Pinpoint the cell where the given text exists, returning its [X, Y] midpoint coordinate. 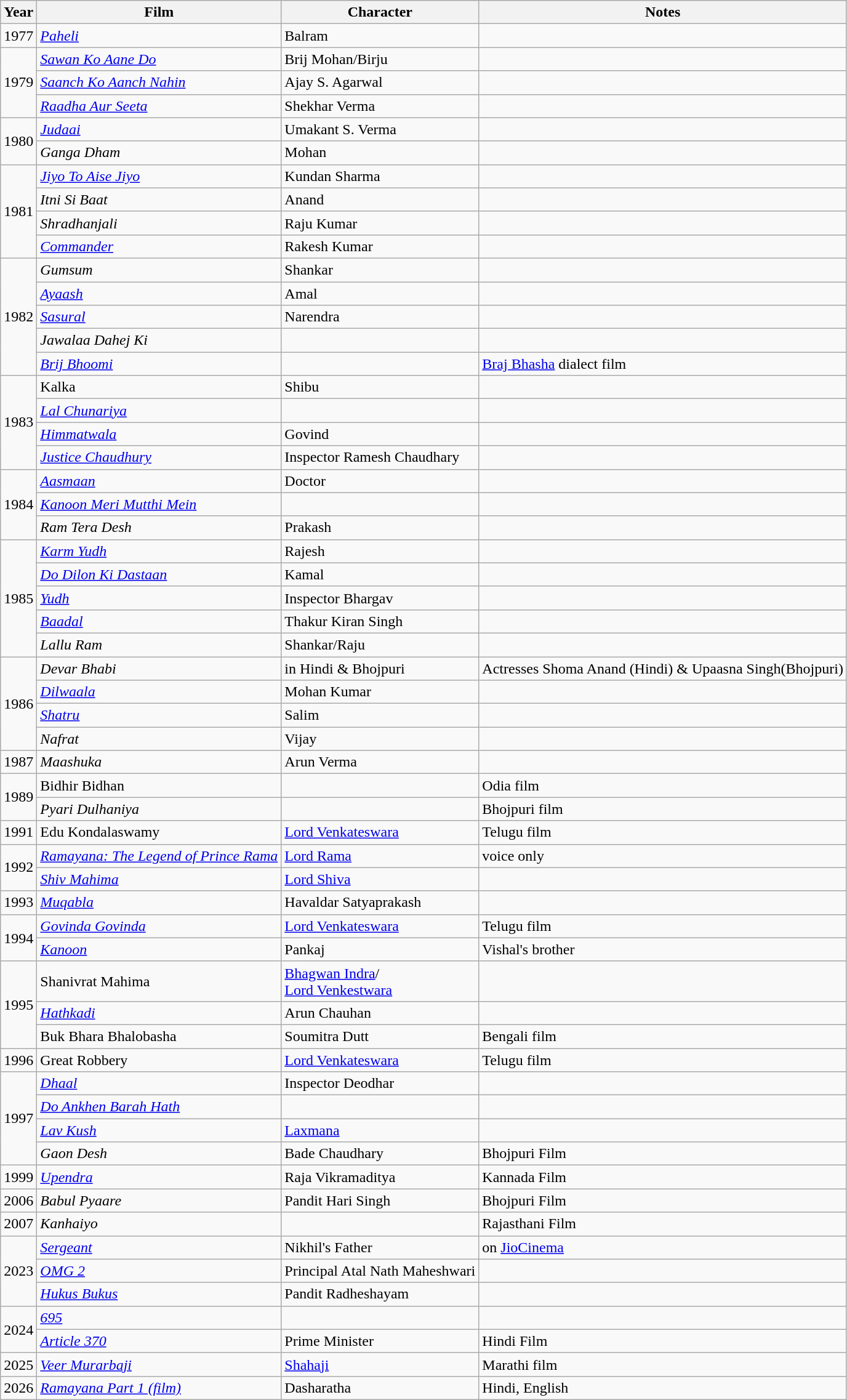
1977 [18, 36]
2026 [18, 1388]
Shatru [159, 715]
Paheli [159, 36]
Brij Mohan/Birju [380, 59]
Arun Verma [380, 762]
Kanoon Meri Mutthi Mein [159, 504]
Rakesh Kumar [380, 246]
Soumitra Dutt [380, 1036]
Year [18, 12]
Kanhaiyo [159, 1224]
Kanoon [159, 949]
Raju Kumar [380, 223]
Narendra [380, 317]
Lord Shiva [380, 879]
695 [159, 1318]
Upendra [159, 1177]
1981 [18, 211]
1980 [18, 141]
Gaon Desh [159, 1154]
Gumsum [159, 270]
on JioCinema [663, 1247]
Pandit Radheshayam [380, 1294]
Sasural [159, 317]
Shekhar Verma [380, 106]
Lav Kush [159, 1130]
1987 [18, 762]
2024 [18, 1329]
Sawan Ko Aane Do [159, 59]
Vijay [380, 739]
1996 [18, 1060]
Buk Bhara Bhalobasha [159, 1036]
OMG 2 [159, 1271]
1984 [18, 504]
Ramayana: The Legend of Prince Rama [159, 856]
Judaai [159, 129]
1997 [18, 1119]
Lal Chunariya [159, 411]
Saanch Ko Aanch Nahin [159, 82]
1982 [18, 316]
Ajay S. Agarwal [380, 82]
Raja Vikramaditya [380, 1177]
Mohan [380, 153]
1992 [18, 867]
Commander [159, 246]
Pankaj [380, 949]
Umakant S. Verma [380, 129]
Arun Chauhan [380, 1013]
Anand [380, 199]
Hathkadi [159, 1013]
Lord Rama [380, 856]
Amal [380, 294]
2023 [18, 1271]
2006 [18, 1201]
Lallu Ram [159, 645]
Raadha Aur Seeta [159, 106]
Actresses Shoma Anand (Hindi) & Upaasna Singh(Bhojpuri) [663, 668]
Kamal [380, 574]
1983 [18, 422]
Salim [380, 715]
Himmatwala [159, 434]
1993 [18, 903]
Bidhir Bidhan [159, 786]
Veer Murarbaji [159, 1364]
1999 [18, 1177]
Nikhil's Father [380, 1247]
Govinda Govinda [159, 926]
2007 [18, 1224]
Inspector Deodhar [380, 1084]
Shankar/Raju [380, 645]
Doctor [380, 481]
Hukus Bukus [159, 1294]
Brij Bhoomi [159, 364]
Justice Chaudhury [159, 457]
1994 [18, 938]
Pandit Hari Singh [380, 1201]
Nafrat [159, 739]
Itni Si Baat [159, 199]
Edu Kondalaswamy [159, 832]
Pyari Dulhaniya [159, 809]
Aasmaan [159, 481]
Laxmana [380, 1130]
Hindi Film [663, 1341]
Yudh [159, 598]
voice only [663, 856]
Govind [380, 434]
Bhojpuri film [663, 809]
Prakash [380, 528]
Braj Bhasha dialect film [663, 364]
1995 [18, 1005]
Bhagwan Indra/Lord Venkestwara [380, 981]
Vishal's brother [663, 949]
Karm Yudh [159, 551]
Principal Atal Nath Maheshwari [380, 1271]
Babul Pyaare [159, 1201]
Inspector Ramesh Chaudhary [380, 457]
Inspector Bhargav [380, 598]
Dasharatha [380, 1388]
Balram [380, 36]
Mohan Kumar [380, 692]
1991 [18, 832]
Ram Tera Desh [159, 528]
Bade Chaudhary [380, 1154]
Kannada Film [663, 1177]
Shiv Mahima [159, 879]
Dilwaala [159, 692]
Kundan Sharma [380, 176]
Ramayana Part 1 (film) [159, 1388]
Maashuka [159, 762]
Shanivrat Mahima [159, 981]
in Hindi & Bhojpuri [380, 668]
Character [380, 12]
Sergeant [159, 1247]
Film [159, 12]
Do Dilon Ki Dastaan [159, 574]
2025 [18, 1364]
Rajesh [380, 551]
Marathi film [663, 1364]
Notes [663, 12]
Great Robbery [159, 1060]
Thakur Kiran Singh [380, 621]
Muqabla [159, 903]
1989 [18, 797]
Jawalaa Dahej Ki [159, 340]
Baadal [159, 621]
Shradhanjali [159, 223]
Kalka [159, 387]
Shankar [380, 270]
Ayaash [159, 294]
Prime Minister [380, 1341]
Do Ankhen Barah Hath [159, 1107]
Dhaal [159, 1084]
Havaldar Satyaprakash [380, 903]
Rajasthani Film [663, 1224]
1985 [18, 598]
1986 [18, 703]
Ganga Dham [159, 153]
Shahaji [380, 1364]
Article 370 [159, 1341]
Hindi, English [663, 1388]
Jiyo To Aise Jiyo [159, 176]
Devar Bhabi [159, 668]
Odia film [663, 786]
Shibu [380, 387]
1979 [18, 82]
Bengali film [663, 1036]
